Scan for the cell matching the given text and deliver its [x, y] coordinate at center. 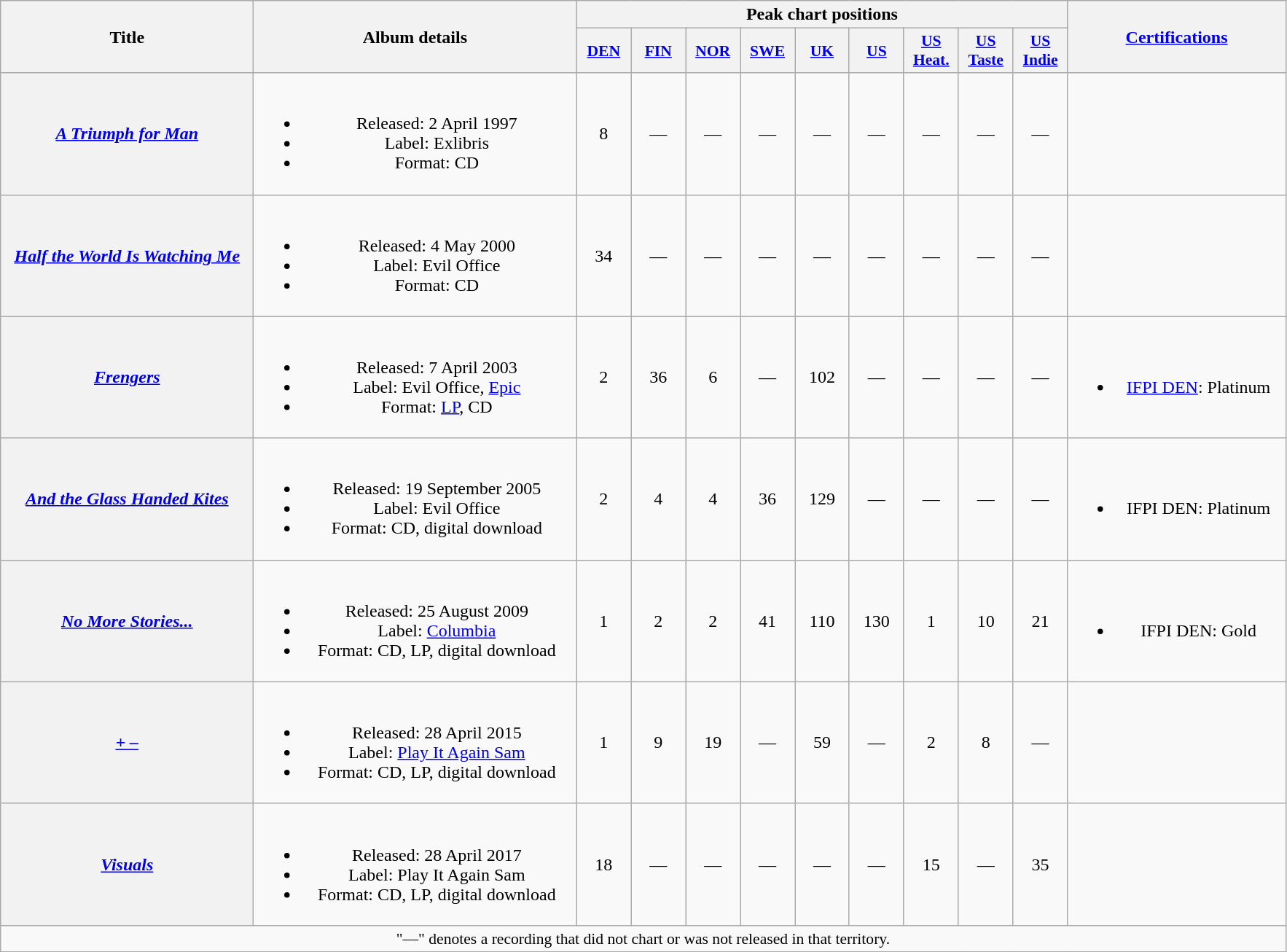
110 [822, 621]
102 [822, 378]
Released: 19 September 2005Label: Evil OfficeFormat: CD, digital download [415, 499]
Released: 28 April 2015Label: Play It Again SamFormat: CD, LP, digital download [415, 742]
NOR [713, 51]
Frengers [127, 378]
FIN [659, 51]
19 [713, 742]
59 [822, 742]
SWE [768, 51]
UK [822, 51]
And the Glass Handed Kites [127, 499]
Released: 28 April 2017Label: Play It Again SamFormat: CD, LP, digital download [415, 865]
41 [768, 621]
130 [876, 621]
No More Stories... [127, 621]
35 [1041, 865]
Title [127, 36]
USIndie [1041, 51]
Visuals [127, 865]
129 [822, 499]
USTaste [985, 51]
Released: 25 August 2009Label: ColumbiaFormat: CD, LP, digital download [415, 621]
34 [603, 255]
21 [1041, 621]
Peak chart positions [822, 15]
A Triumph for Man [127, 134]
9 [659, 742]
"—" denotes a recording that did not chart or was not released in that territory. [643, 938]
US [876, 51]
18 [603, 865]
+ – [127, 742]
Released: 4 May 2000Label: Evil OfficeFormat: CD [415, 255]
10 [985, 621]
IFPI DEN: Gold [1176, 621]
Released: 2 April 1997Label: ExlibrisFormat: CD [415, 134]
Released: 7 April 2003Label: Evil Office, EpicFormat: LP, CD [415, 378]
DEN [603, 51]
6 [713, 378]
Album details [415, 36]
Certifications [1176, 36]
15 [931, 865]
USHeat. [931, 51]
Half the World Is Watching Me [127, 255]
